From the cell containing the given text, extract its center point as [X, Y] coordinate. 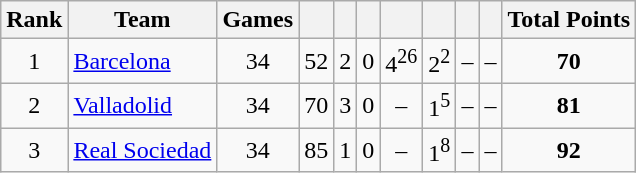
426 [402, 62]
Valladolid [142, 106]
85 [316, 150]
81 [569, 106]
Team [142, 20]
22 [440, 62]
Real Sociedad [142, 150]
Games [258, 20]
52 [316, 62]
18 [440, 150]
Barcelona [142, 62]
Rank [34, 20]
Total Points [569, 20]
92 [569, 150]
15 [440, 106]
